Pinpoint the cell where the given text exists, returning its (X, Y) midpoint coordinate. 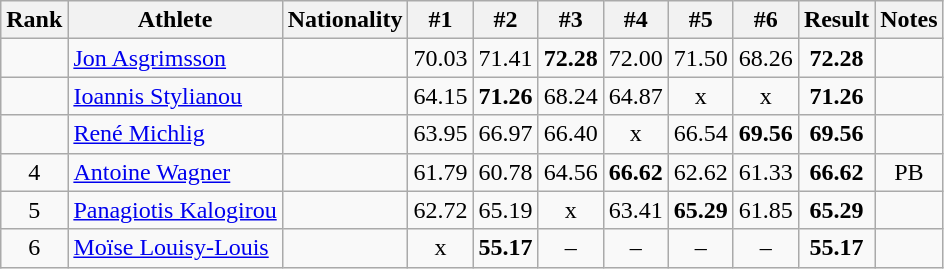
66.54 (700, 134)
65.19 (506, 210)
Result (836, 20)
René Michlig (175, 134)
Athlete (175, 20)
Nationality (345, 20)
Antoine Wagner (175, 172)
64.87 (636, 96)
72.00 (636, 58)
#6 (766, 20)
62.62 (700, 172)
Jon Asgrimsson (175, 58)
66.97 (506, 134)
Panagiotis Kalogirou (175, 210)
68.26 (766, 58)
#1 (440, 20)
61.33 (766, 172)
64.56 (570, 172)
6 (34, 248)
#5 (700, 20)
71.41 (506, 58)
71.50 (700, 58)
70.03 (440, 58)
Ioannis Stylianou (175, 96)
62.72 (440, 210)
68.24 (570, 96)
63.41 (636, 210)
63.95 (440, 134)
61.79 (440, 172)
66.40 (570, 134)
60.78 (506, 172)
61.85 (766, 210)
#2 (506, 20)
5 (34, 210)
#3 (570, 20)
4 (34, 172)
PB (909, 172)
64.15 (440, 96)
#4 (636, 20)
Rank (34, 20)
Moïse Louisy-Louis (175, 248)
Notes (909, 20)
